Scan for the cell matching the given text and deliver its (X, Y) coordinate at center. 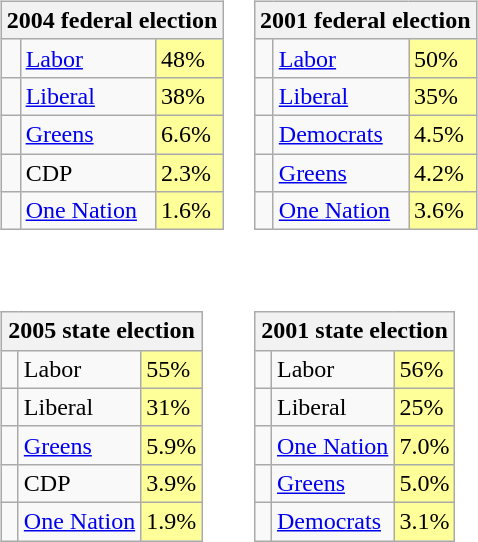
2004 federal election (112, 20)
7.0% (424, 445)
3.1% (424, 521)
5.9% (172, 445)
56% (424, 369)
2001 state election (354, 331)
48% (189, 58)
6.6% (189, 134)
3.6% (443, 211)
31% (172, 407)
3.9% (172, 483)
2001 federal election (365, 20)
2005 state election (101, 331)
2.3% (189, 173)
38% (189, 96)
4.2% (443, 173)
50% (443, 58)
55% (172, 369)
5.0% (424, 483)
4.5% (443, 134)
35% (443, 96)
25% (424, 407)
1.9% (172, 521)
1.6% (189, 211)
